Search for the cell housing the specified text and yield its (x, y) center coordinate. 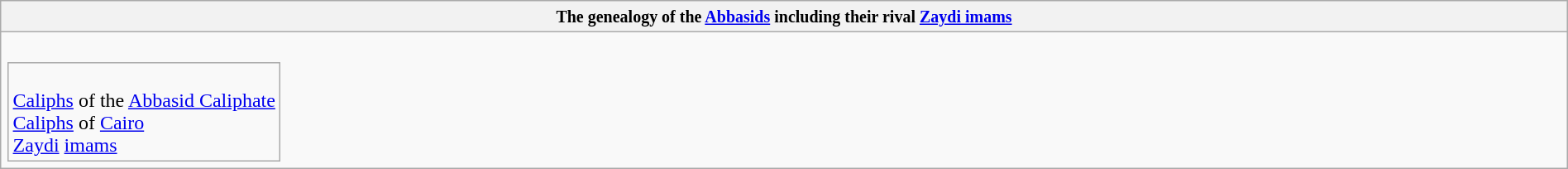
The genealogy of the Abbasids including their rival Zaydi imams (784, 17)
